From the cell containing the given text, extract its center point as (X, Y) coordinate. 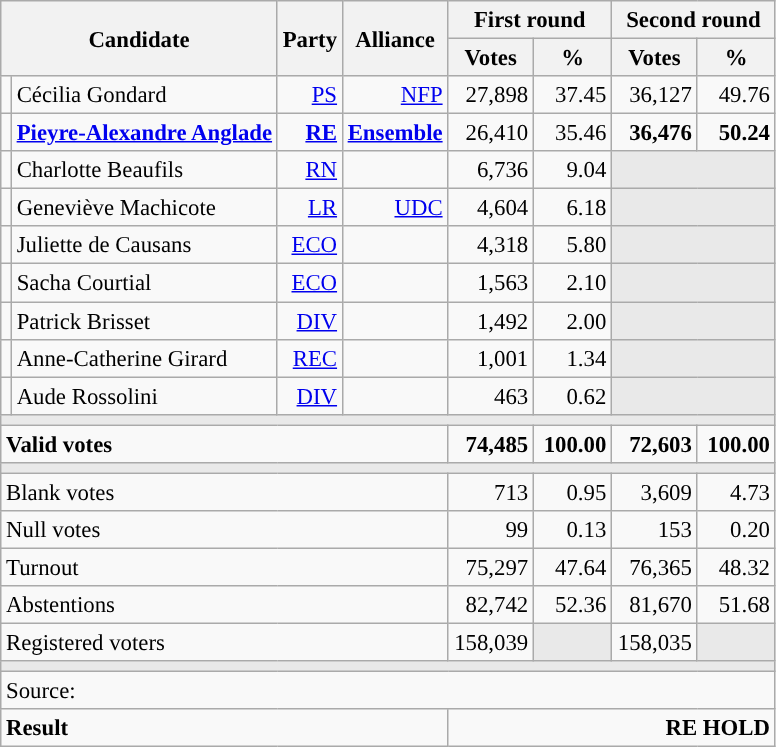
Juliette de Causans (144, 245)
1,001 (491, 358)
51.68 (736, 605)
9.04 (572, 170)
158,035 (655, 643)
99 (491, 530)
1.34 (572, 358)
NFP (395, 95)
Registered voters (224, 643)
6,736 (491, 170)
5.80 (572, 245)
First round (530, 20)
4,604 (491, 208)
REC (310, 358)
2.00 (572, 321)
76,365 (655, 567)
713 (491, 492)
Geneviève Machicote (144, 208)
74,485 (491, 444)
LR (310, 208)
PS (310, 95)
72,603 (655, 444)
0.62 (572, 396)
Second round (694, 20)
Null votes (224, 530)
47.64 (572, 567)
75,297 (491, 567)
Party (310, 38)
463 (491, 396)
RN (310, 170)
50.24 (736, 133)
6.18 (572, 208)
36,476 (655, 133)
2.10 (572, 283)
Source: (388, 691)
Blank votes (224, 492)
82,742 (491, 605)
0.13 (572, 530)
RE (310, 133)
RE HOLD (612, 728)
26,410 (491, 133)
Charlotte Beaufils (144, 170)
Pieyre-Alexandre Anglade (144, 133)
1,492 (491, 321)
Ensemble (395, 133)
27,898 (491, 95)
158,039 (491, 643)
Cécilia Gondard (144, 95)
48.32 (736, 567)
37.45 (572, 95)
Candidate (140, 38)
4,318 (491, 245)
81,670 (655, 605)
Valid votes (224, 444)
Abstentions (224, 605)
Alliance (395, 38)
Sacha Courtial (144, 283)
52.36 (572, 605)
Anne-Catherine Girard (144, 358)
Result (224, 728)
36,127 (655, 95)
1,563 (491, 283)
153 (655, 530)
35.46 (572, 133)
49.76 (736, 95)
3,609 (655, 492)
0.95 (572, 492)
UDC (395, 208)
Patrick Brisset (144, 321)
0.20 (736, 530)
4.73 (736, 492)
Aude Rossolini (144, 396)
Turnout (224, 567)
